Capture the cell that displays the provided text and extract its [x, y] central coordinate. 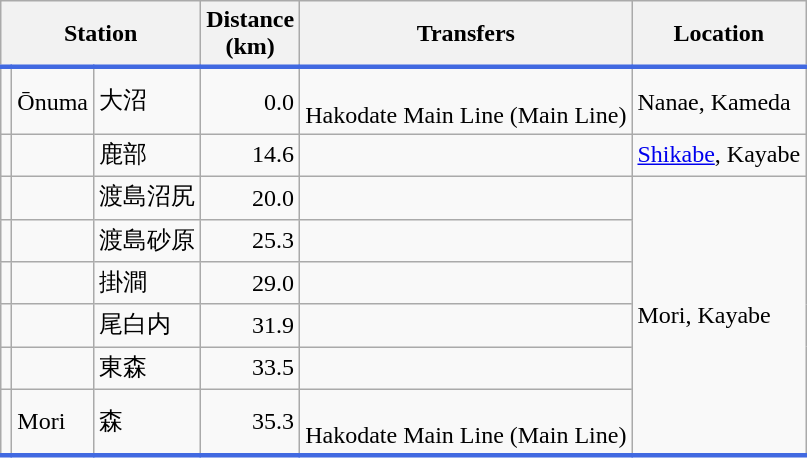
渡島砂原 [148, 240]
20.0 [250, 198]
Nanae, Kameda [719, 100]
33.5 [250, 368]
35.3 [250, 422]
25.3 [250, 240]
Location [719, 34]
29.0 [250, 284]
東森 [148, 368]
尾白内 [148, 326]
31.9 [250, 326]
渡島沼尻 [148, 198]
0.0 [250, 100]
Mori [53, 422]
Ōnuma [53, 100]
Transfers [466, 34]
森 [148, 422]
Mori, Kayabe [719, 316]
14.6 [250, 156]
Station [101, 34]
Shikabe, Kayabe [719, 156]
Distance(km) [250, 34]
大沼 [148, 100]
鹿部 [148, 156]
掛澗 [148, 284]
